For the text-containing cell, return its midpoint in (X, Y) coordinate format. 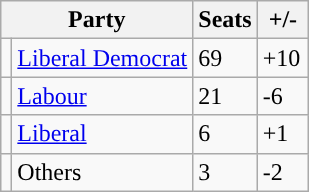
Seats (225, 20)
Liberal (102, 134)
Others (102, 172)
Liberal Democrat (102, 58)
Party (97, 20)
-2 (282, 172)
+1 (282, 134)
3 (225, 172)
6 (225, 134)
69 (225, 58)
-6 (282, 96)
+10 (282, 58)
21 (225, 96)
+/- (282, 20)
Labour (102, 96)
